Scan for the cell matching the given text and deliver its [x, y] coordinate at center. 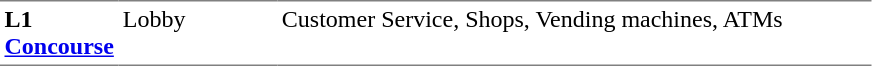
L1Concourse [59, 33]
Lobby [198, 33]
Customer Service, Shops, Vending machines, ATMs [574, 33]
